Detect which cell encompasses the target text, then output its (X, Y) center coordinate. 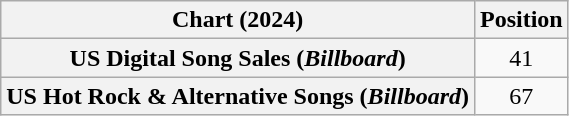
67 (521, 96)
Chart (2024) (238, 20)
US Hot Rock & Alternative Songs (Billboard) (238, 96)
41 (521, 58)
Position (521, 20)
US Digital Song Sales (Billboard) (238, 58)
